For the text-containing cell, return its midpoint in [X, Y] coordinate format. 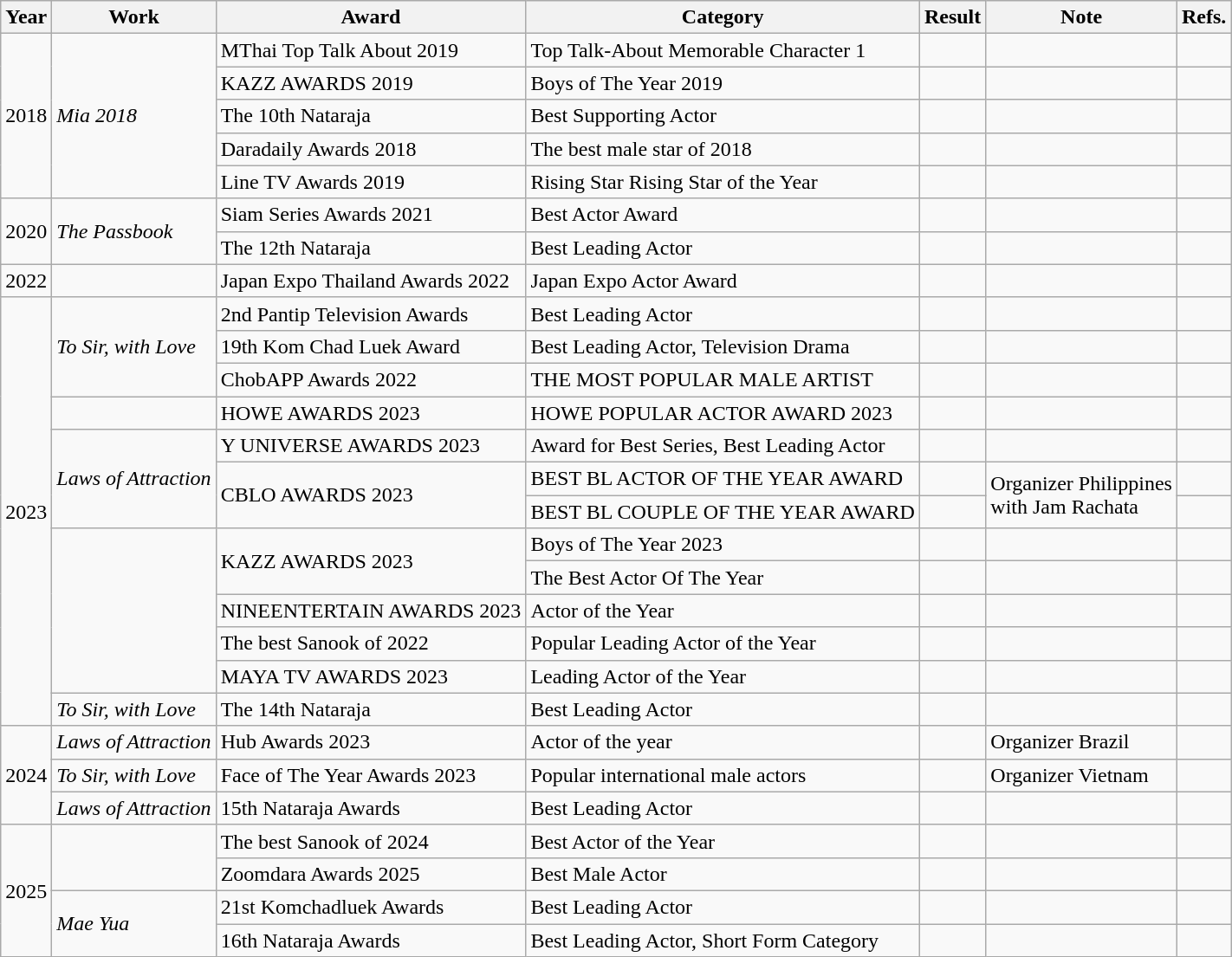
THE MOST POPULAR MALE ARTIST [723, 379]
Hub Awards 2023 [371, 742]
The 10th Nataraja [371, 116]
Best Leading Actor, Short Form Category [723, 940]
19th Kom Chad Luek Award [371, 346]
Face of The Year Awards 2023 [371, 775]
The Best Actor Of The Year [723, 578]
Popular international male actors [723, 775]
Rising Star Rising Star of the Year [723, 182]
Year [26, 17]
Best Supporting Actor [723, 116]
The 14th Nataraja [371, 709]
21st Komchadluek Awards [371, 907]
Category [723, 17]
2018 [26, 116]
CBLO AWARDS 2023 [371, 495]
Actor of the Year [723, 611]
KAZZ AWARDS 2023 [371, 561]
Result [952, 17]
2025 [26, 890]
2nd Pantip Television Awards [371, 314]
Award [371, 17]
HOWE AWARDS 2023 [371, 413]
Siam Series Awards 2021 [371, 215]
The Passbook [133, 231]
16th Nataraja Awards [371, 940]
Leading Actor of the Year [723, 676]
Mae Yua [133, 923]
KAZZ AWARDS 2019 [371, 83]
Note [1081, 17]
2022 [26, 281]
Y UNIVERSE AWARDS 2023 [371, 446]
The 12th Nataraja [371, 248]
The best Sanook of 2024 [371, 841]
Organizer Brazil [1081, 742]
Zoomdara Awards 2025 [371, 874]
BEST BL COUPLE OF THE YEAR AWARD [723, 512]
NINEENTERTAIN AWARDS 2023 [371, 611]
Boys of The Year 2019 [723, 83]
Organizer Philippineswith Jam Rachata [1081, 495]
Best Male Actor [723, 874]
ChobAPP Awards 2022 [371, 379]
Japan Expo Thailand Awards 2022 [371, 281]
Best Actor of the Year [723, 841]
2023 [26, 511]
Line TV Awards 2019 [371, 182]
2020 [26, 231]
HOWE POPULAR ACTOR AWARD 2023 [723, 413]
Mia 2018 [133, 116]
MAYA TV AWARDS 2023 [371, 676]
Best Leading Actor, Television Drama [723, 346]
Work [133, 17]
Actor of the year [723, 742]
15th Nataraja Awards [371, 808]
BEST BL ACTOR OF THE YEAR AWARD [723, 479]
Popular Leading Actor of the Year [723, 643]
Award for Best Series, Best Leading Actor [723, 446]
Best Actor Award [723, 215]
Top Talk-About Memorable Character 1 [723, 50]
Refs. [1203, 17]
The best Sanook of 2022 [371, 643]
Japan Expo Actor Award [723, 281]
The best male star of 2018 [723, 149]
MThai Top Talk About 2019 [371, 50]
Organizer Vietnam [1081, 775]
Daradaily Awards 2018 [371, 149]
2024 [26, 775]
Boys of The Year 2023 [723, 545]
